For the text-containing cell, return its midpoint in (X, Y) coordinate format. 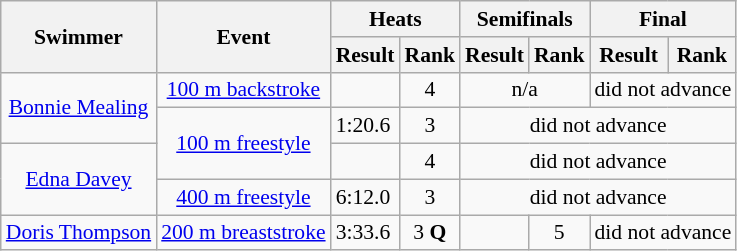
Event (243, 36)
5 (560, 233)
6:12.0 (366, 197)
Doris Thompson (78, 233)
Final (664, 19)
200 m breaststroke (243, 233)
100 m backstroke (243, 90)
100 m freestyle (243, 144)
n/a (524, 90)
400 m freestyle (243, 197)
Bonnie Mealing (78, 108)
Swimmer (78, 36)
3:33.6 (366, 233)
3 Q (430, 233)
Semifinals (524, 19)
Edna Davey (78, 180)
1:20.6 (366, 126)
Heats (396, 19)
